Extract the (X, Y) coordinate from the center of the cell holding the provided text.  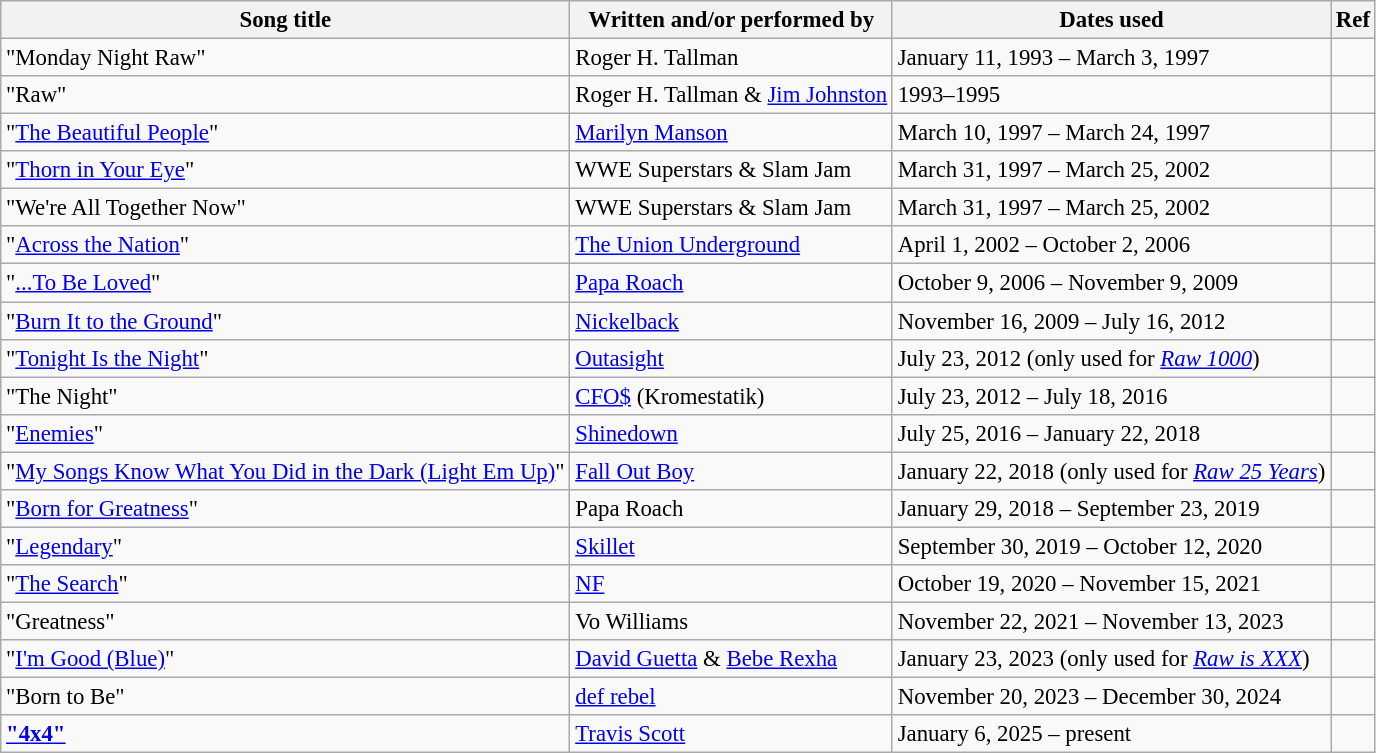
Travis Scott (731, 734)
"The Night" (286, 396)
"The Search" (286, 584)
Ref (1354, 20)
"Born to Be" (286, 697)
Vo Williams (731, 621)
October 19, 2020 – November 15, 2021 (1111, 584)
Written and/or performed by (731, 20)
November 20, 2023 – December 30, 2024 (1111, 697)
"Raw" (286, 95)
April 1, 2002 – October 2, 2006 (1111, 245)
1993–1995 (1111, 95)
"Greatness" (286, 621)
July 25, 2016 – January 22, 2018 (1111, 433)
January 29, 2018 – September 23, 2019 (1111, 509)
NF (731, 584)
"Legendary" (286, 546)
January 22, 2018 (only used for Raw 25 Years) (1111, 471)
"Burn It to the Ground" (286, 321)
November 22, 2021 – November 13, 2023 (1111, 621)
Song title (286, 20)
David Guetta & Bebe Rexha (731, 659)
"Enemies" (286, 433)
March 10, 1997 – March 24, 1997 (1111, 133)
"4x4" (286, 734)
January 6, 2025 – present (1111, 734)
The Union Underground (731, 245)
January 23, 2023 (only used for Raw is XXX) (1111, 659)
Dates used (1111, 20)
"I'm Good (Blue)" (286, 659)
"Tonight Is the Night" (286, 358)
Nickelback (731, 321)
Roger H. Tallman & Jim Johnston (731, 95)
January 11, 1993 – March 3, 1997 (1111, 58)
September 30, 2019 – October 12, 2020 (1111, 546)
"My Songs Know What You Did in the Dark (Light Em Up)" (286, 471)
"Thorn in Your Eye" (286, 170)
"Born for Greatness" (286, 509)
def rebel (731, 697)
CFO$ (Kromestatik) (731, 396)
Roger H. Tallman (731, 58)
Marilyn Manson (731, 133)
Skillet (731, 546)
"Across the Nation" (286, 245)
Shinedown (731, 433)
"Monday Night Raw" (286, 58)
Outasight (731, 358)
October 9, 2006 – November 9, 2009 (1111, 283)
"The Beautiful People" (286, 133)
"...To Be Loved" (286, 283)
"We're All Together Now" (286, 208)
November 16, 2009 – July 16, 2012 (1111, 321)
Fall Out Boy (731, 471)
July 23, 2012 (only used for Raw 1000) (1111, 358)
July 23, 2012 – July 18, 2016 (1111, 396)
